Find where the given text appears and provide that cell's center as [x, y] coordinate. 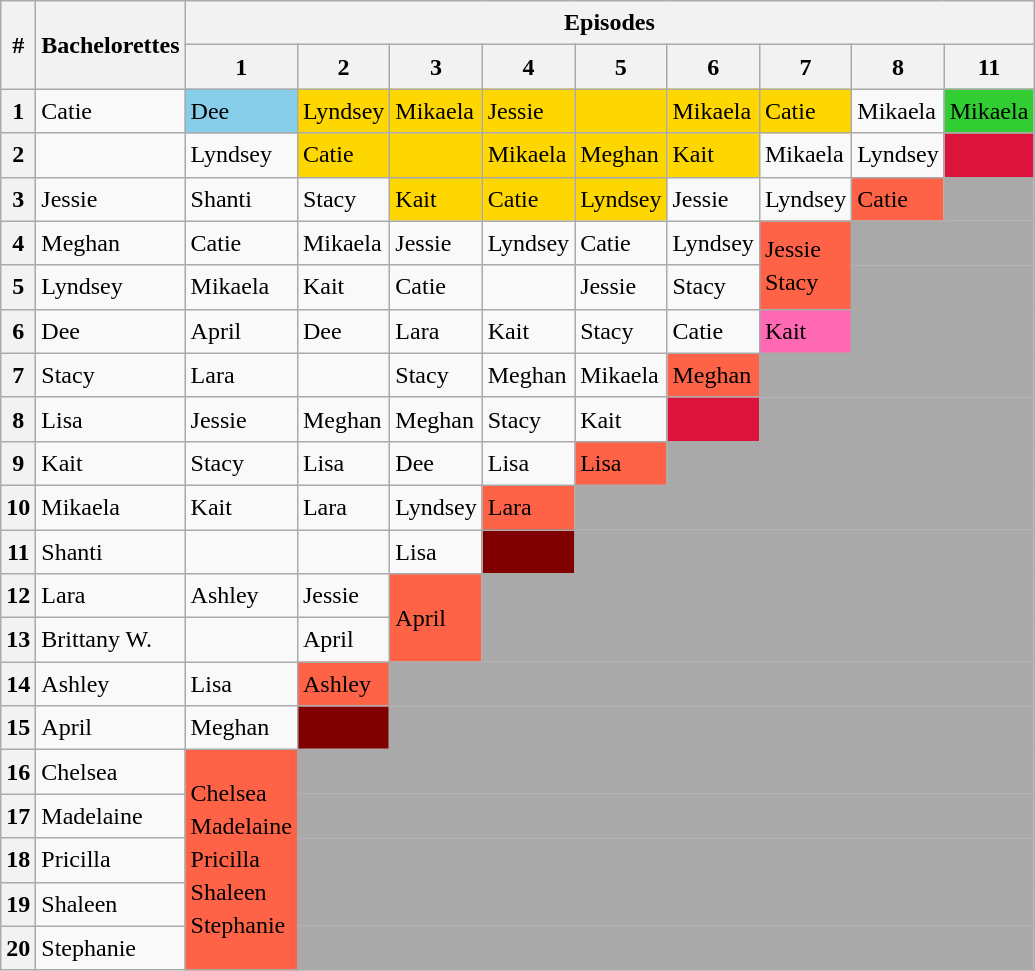
Stephanie [110, 948]
12 [18, 596]
18 [18, 860]
19 [18, 904]
17 [18, 816]
15 [18, 728]
JessieStacy [805, 265]
Madelaine [110, 816]
Brittany W. [110, 640]
20 [18, 948]
10 [18, 507]
13 [18, 640]
Chelsea [110, 772]
16 [18, 772]
Bachelorettes [110, 45]
9 [18, 463]
# [18, 45]
ChelseaMadelainePricillaShaleenStephanie [241, 860]
Pricilla [110, 860]
Episodes [610, 23]
Shaleen [110, 904]
14 [18, 684]
